Determine the (x, y) coordinate at the center of the cell enclosing the given text.  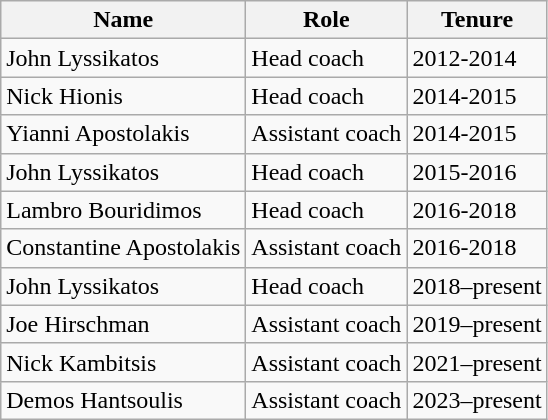
2012-2014 (477, 58)
Nick Kambitsis (124, 362)
Tenure (477, 20)
2021–present (477, 362)
Demos Hantsoulis (124, 400)
2015-2016 (477, 172)
Yianni Apostolakis (124, 134)
Joe Hirschman (124, 324)
2018–present (477, 286)
Lambro Bouridimos (124, 210)
Role (326, 20)
2019–present (477, 324)
Name (124, 20)
2023–present (477, 400)
Constantine Apostolakis (124, 248)
Nick Hionis (124, 96)
